For the text-containing cell, return its midpoint in [x, y] coordinate format. 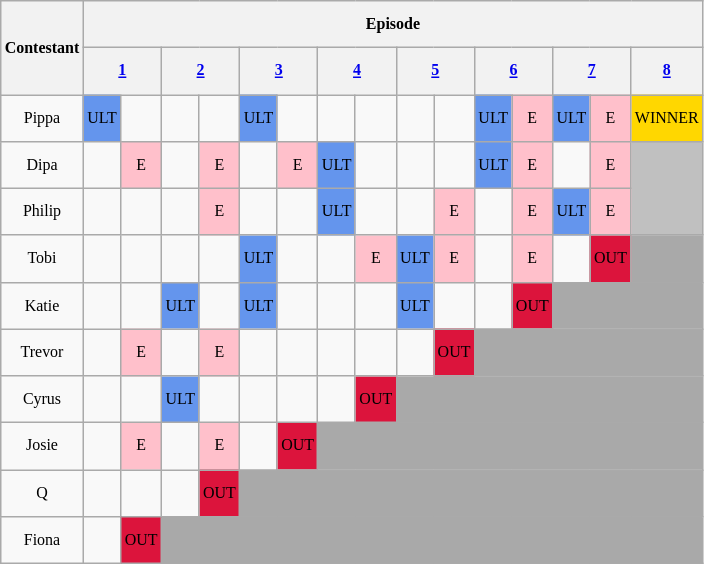
6 [513, 70]
Dipa [42, 164]
5 [435, 70]
Contestant [42, 47]
8 [667, 70]
Episode [392, 24]
2 [200, 70]
Q [42, 492]
3 [279, 70]
Pippa [42, 118]
7 [592, 70]
Cyrus [42, 398]
Fiona [42, 540]
Tobi [42, 258]
Katie [42, 306]
4 [357, 70]
1 [122, 70]
Philip [42, 212]
Trevor [42, 352]
WINNER [667, 118]
Josie [42, 446]
